Provide the [X, Y] coordinate of the cell's center where the given text is located.  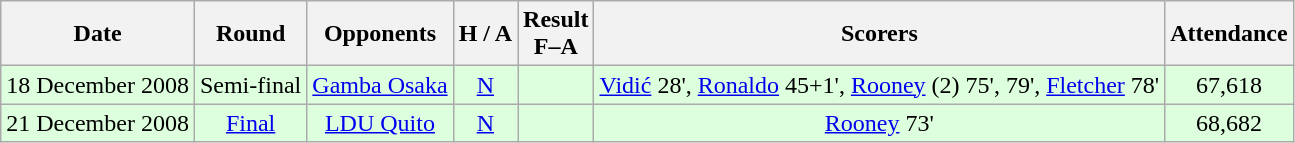
Attendance [1229, 34]
68,682 [1229, 123]
Round [250, 34]
Vidić 28', Ronaldo 45+1', Rooney (2) 75', 79', Fletcher 78' [880, 85]
18 December 2008 [98, 85]
Gamba Osaka [380, 85]
67,618 [1229, 85]
21 December 2008 [98, 123]
LDU Quito [380, 123]
Rooney 73' [880, 123]
Semi-final [250, 85]
ResultF–A [556, 34]
Scorers [880, 34]
Opponents [380, 34]
Date [98, 34]
H / A [485, 34]
Final [250, 123]
